Find where the given text appears and provide that cell's center as (X, Y) coordinate. 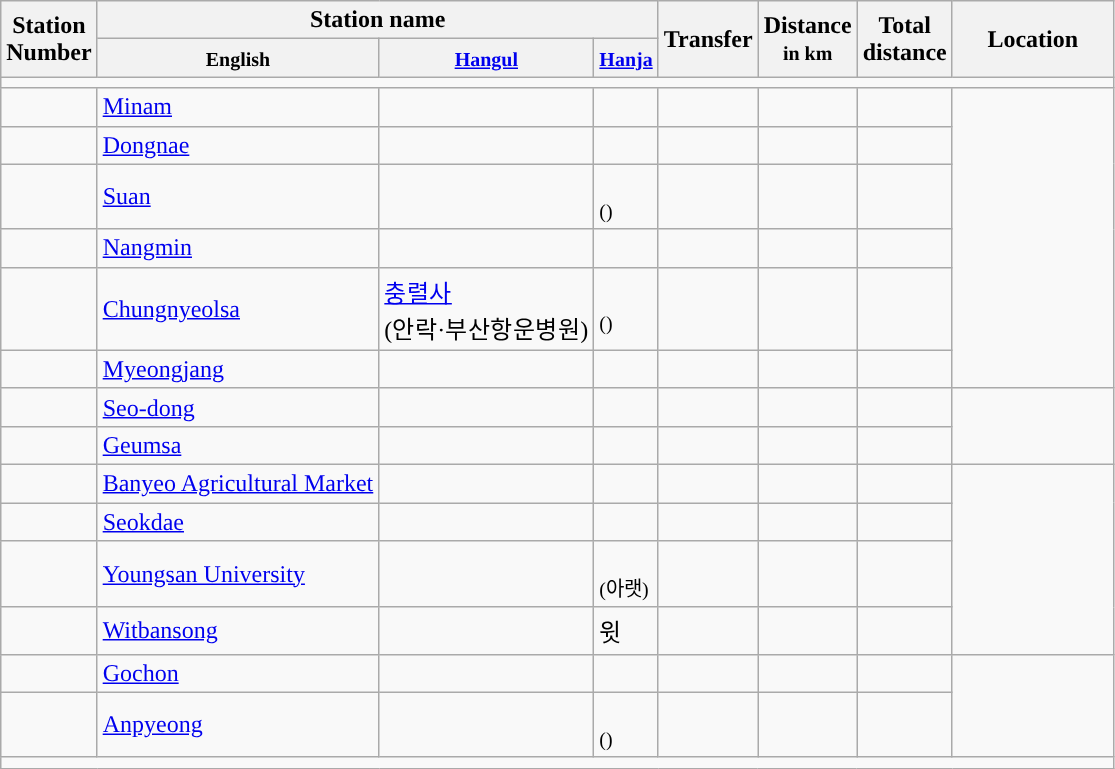
Gochon (238, 673)
Distancein km (808, 39)
Transfer (708, 39)
Dongnae (238, 145)
Seo-dong (238, 407)
Minam (238, 107)
Hanja (626, 58)
Youngsan University (238, 574)
Chungnyeolsa (238, 308)
(아랫) (626, 574)
StationNumber (49, 39)
Hangul (486, 58)
Witbansong (238, 630)
Location (1032, 39)
English (238, 58)
Myeongjang (238, 369)
Banyeo Agricultural Market (238, 483)
Seokdae (238, 521)
Suan (238, 196)
Totaldistance (904, 39)
충렬사(안락·부산항운병원) (486, 308)
윗 (626, 630)
Geumsa (238, 445)
Nangmin (238, 248)
Anpyeong (238, 724)
Station name (378, 20)
